Search for the cell housing the specified text and yield its [x, y] center coordinate. 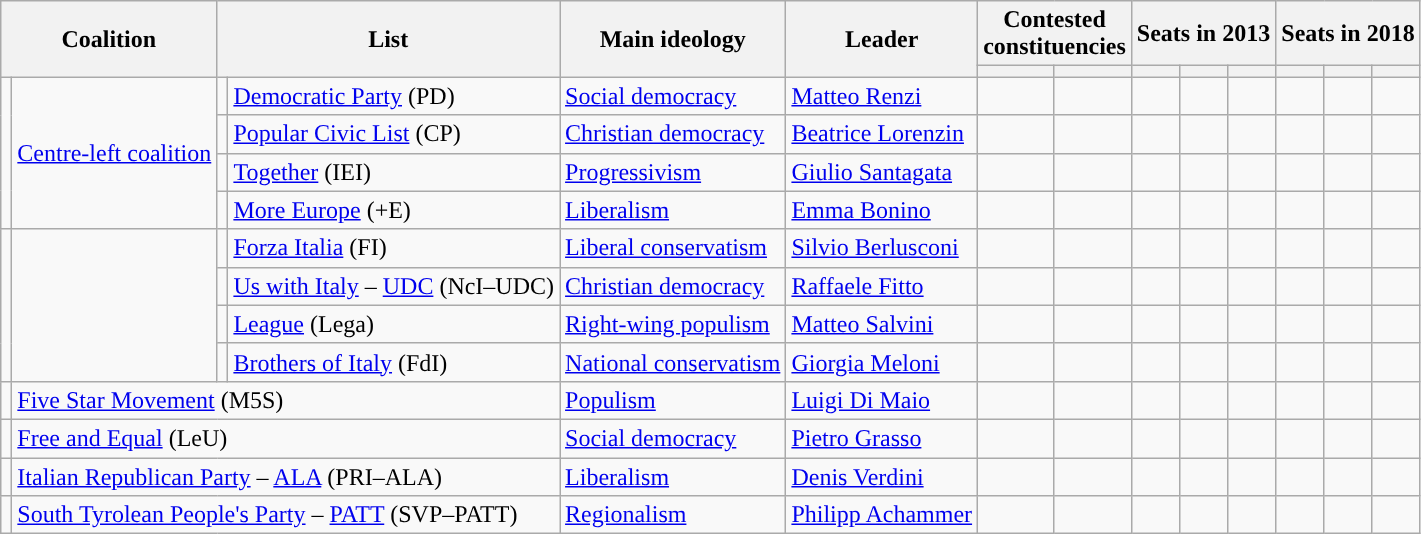
Silvio Berlusconi [882, 248]
Popular Civic List (CP) [394, 134]
Regionalism [673, 515]
More Europe (+E) [394, 210]
Seats in 2013 [1203, 34]
Us with Italy – UDC (NcI–UDC) [394, 286]
Denis Verdini [882, 477]
List [388, 39]
Coalition [109, 39]
Philipp Achammer [882, 515]
Right-wing populism [673, 324]
Democratic Party (PD) [394, 96]
Contestedconstituencies [1055, 34]
League (Lega) [394, 324]
Beatrice Lorenzin [882, 134]
Giorgia Meloni [882, 362]
Forza Italia (FI) [394, 248]
Centre-left coalition [114, 153]
South Tyrolean People's Party – PATT (SVP–PATT) [286, 515]
Raffaele Fitto [882, 286]
Matteo Salvini [882, 324]
Together (IEI) [394, 172]
Emma Bonino [882, 210]
Progressivism [673, 172]
National conservatism [673, 362]
Populism [673, 400]
Giulio Santagata [882, 172]
Main ideology [673, 39]
Free and Equal (LeU) [286, 438]
Italian Republican Party – ALA (PRI–ALA) [286, 477]
Brothers of Italy (FdI) [394, 362]
Leader [882, 39]
Five Star Movement (M5S) [286, 400]
Pietro Grasso [882, 438]
Matteo Renzi [882, 96]
Luigi Di Maio [882, 400]
Liberal conservatism [673, 248]
Seats in 2018 [1348, 34]
